Pinpoint the cell where the given text exists, returning its [x, y] midpoint coordinate. 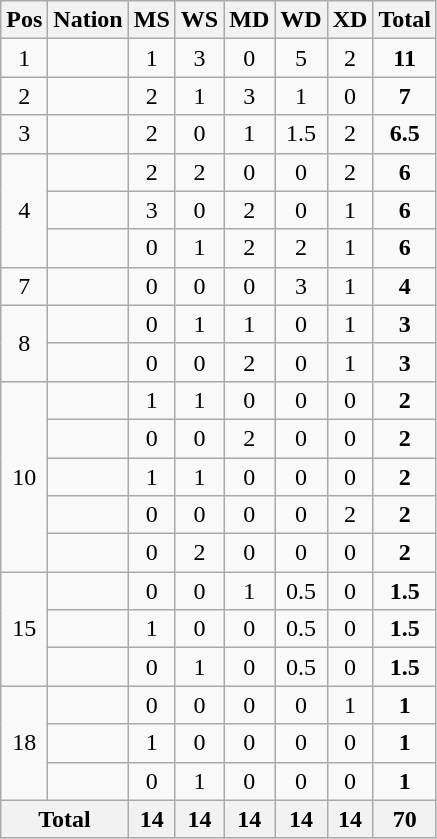
MS [152, 20]
XD [350, 20]
6.5 [405, 134]
18 [24, 743]
11 [405, 58]
MD [250, 20]
70 [405, 819]
WD [301, 20]
15 [24, 629]
5 [301, 58]
Nation [88, 20]
10 [24, 476]
WS [199, 20]
8 [24, 343]
Pos [24, 20]
